Detect which cell encompasses the target text, then output its [X, Y] center coordinate. 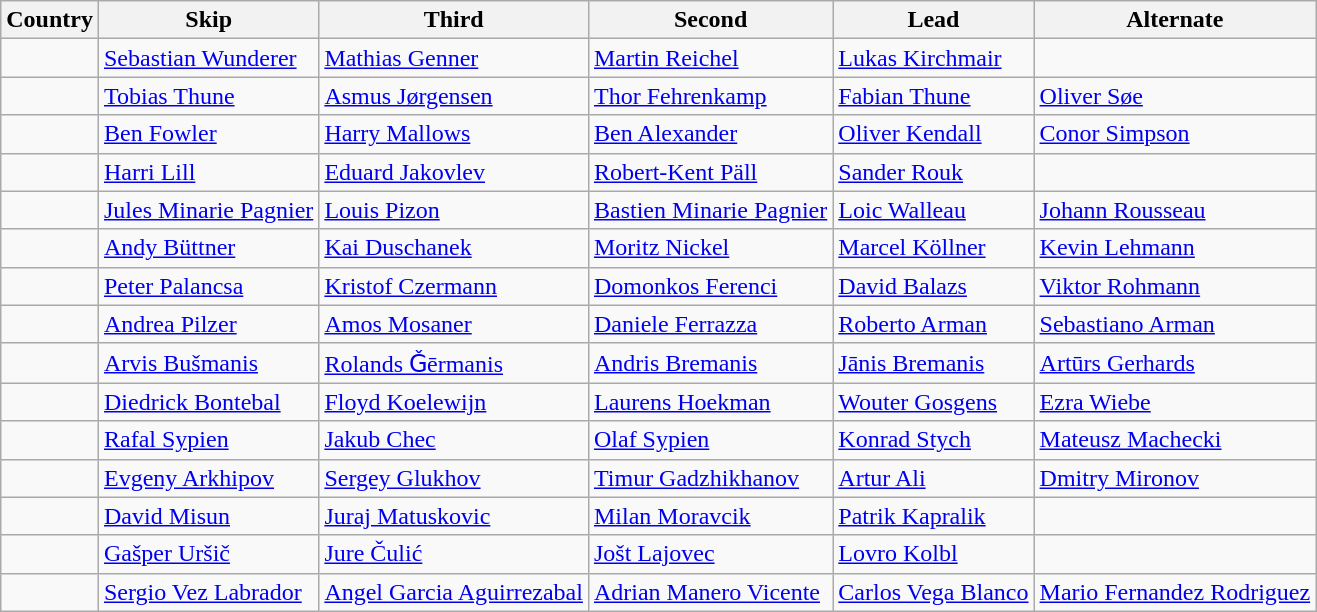
Oliver Søe [1175, 96]
Asmus Jørgensen [454, 96]
Andrea Pilzer [208, 324]
Artūrs Gerhards [1175, 363]
Diedrick Bontebal [208, 402]
Oliver Kendall [934, 134]
Daniele Ferrazza [710, 324]
Floyd Koelewijn [454, 402]
Johann Rousseau [1175, 210]
Arvis Bušmanis [208, 363]
Tobias Thune [208, 96]
Jure Čulić [454, 554]
Martin Reichel [710, 58]
Roberto Arman [934, 324]
Mateusz Machecki [1175, 440]
Konrad Stych [934, 440]
Kai Duschanek [454, 248]
Milan Moravcik [710, 516]
Kristof Czermann [454, 286]
Lukas Kirchmair [934, 58]
Kevin Lehmann [1175, 248]
Laurens Hoekman [710, 402]
Patrik Kapralik [934, 516]
Moritz Nickel [710, 248]
Louis Pizon [454, 210]
David Balazs [934, 286]
Sebastiano Arman [1175, 324]
Mario Fernandez Rodriguez [1175, 592]
Marcel Köllner [934, 248]
Timur Gadzhikhanov [710, 478]
Ben Alexander [710, 134]
Fabian Thune [934, 96]
Domonkos Ferenci [710, 286]
Mathias Genner [454, 58]
Amos Mosaner [454, 324]
Carlos Vega Blanco [934, 592]
Andris Bremanis [710, 363]
Harry Mallows [454, 134]
Rafal Sypien [208, 440]
Olaf Sypien [710, 440]
Country [50, 20]
Alternate [1175, 20]
Gašper Uršič [208, 554]
Conor Simpson [1175, 134]
David Misun [208, 516]
Second [710, 20]
Jošt Lajovec [710, 554]
Ezra Wiebe [1175, 402]
Rolands Ǧērmanis [454, 363]
Eduard Jakovlev [454, 172]
Thor Fehrenkamp [710, 96]
Evgeny Arkhipov [208, 478]
Harri Lill [208, 172]
Bastien Minarie Pagnier [710, 210]
Jakub Chec [454, 440]
Andy Büttner [208, 248]
Viktor Rohmann [1175, 286]
Peter Palancsa [208, 286]
Jānis Bremanis [934, 363]
Loic Walleau [934, 210]
Sergio Vez Labrador [208, 592]
Lovro Kolbl [934, 554]
Ben Fowler [208, 134]
Robert-Kent Päll [710, 172]
Sander Rouk [934, 172]
Juraj Matuskovic [454, 516]
Lead [934, 20]
Dmitry Mironov [1175, 478]
Jules Minarie Pagnier [208, 210]
Sebastian Wunderer [208, 58]
Wouter Gosgens [934, 402]
Third [454, 20]
Artur Ali [934, 478]
Sergey Glukhov [454, 478]
Adrian Manero Vicente [710, 592]
Skip [208, 20]
Angel Garcia Aguirrezabal [454, 592]
